Scan for the cell matching the given text and deliver its (x, y) coordinate at center. 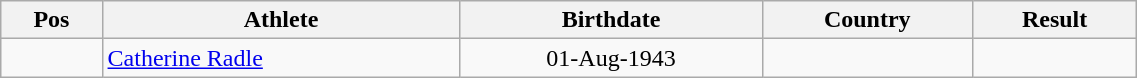
Catherine Radle (281, 58)
Athlete (281, 20)
Pos (52, 20)
Result (1054, 20)
Birthdate (611, 20)
01-Aug-1943 (611, 58)
Country (867, 20)
